Detect which cell encompasses the target text, then output its [X, Y] center coordinate. 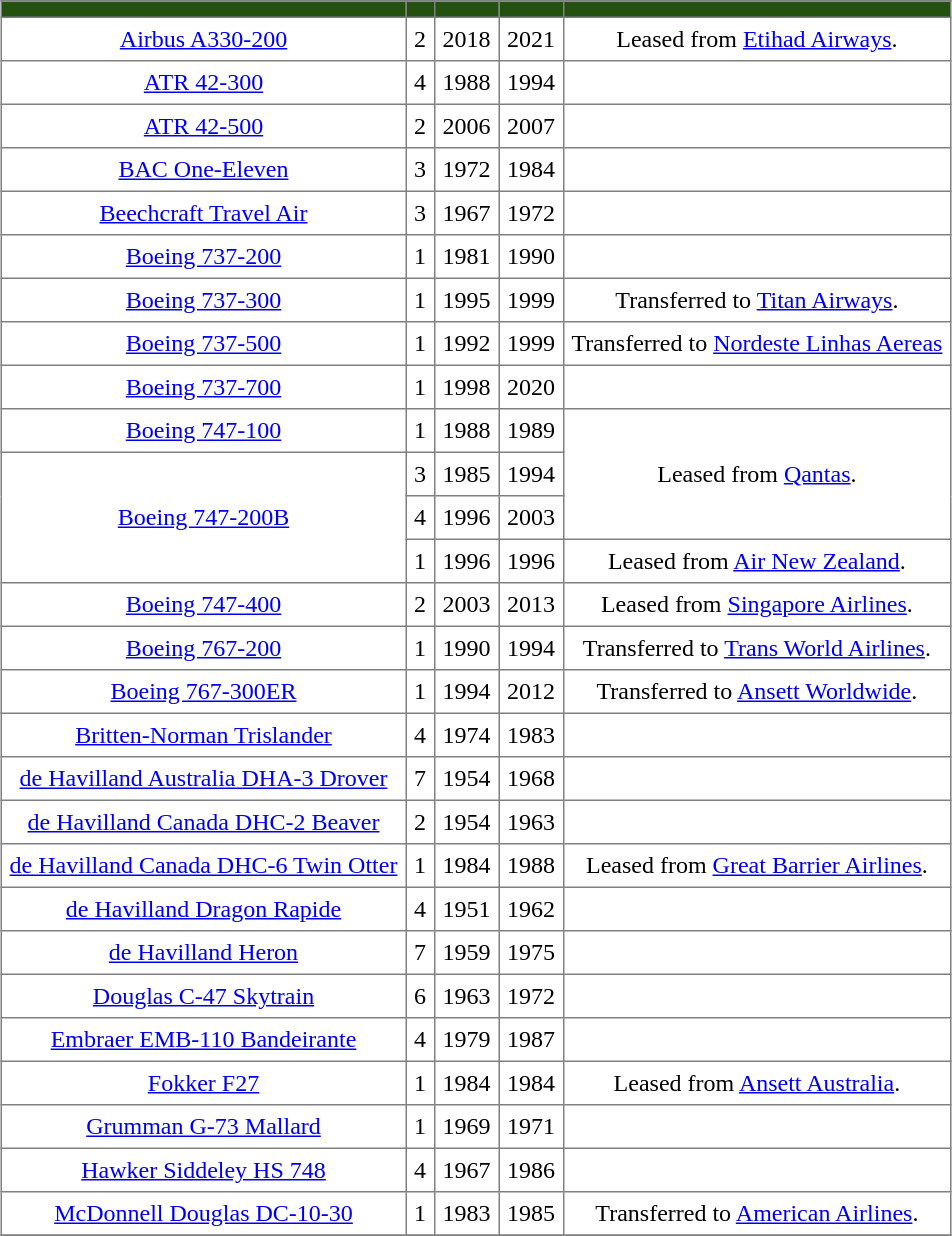
de Havilland Canada DHC-6 Twin Otter [203, 866]
2021 [531, 39]
Boeing 747-400 [203, 605]
1969 [466, 1127]
2007 [531, 126]
1968 [531, 779]
Boeing 767-300ER [203, 692]
Fokker F27 [203, 1083]
Boeing 737-500 [203, 344]
ATR 42-300 [203, 83]
2012 [531, 692]
ATR 42-500 [203, 126]
1989 [531, 431]
2013 [531, 605]
1974 [466, 735]
1992 [466, 344]
2006 [466, 126]
de Havilland Dragon Rapide [203, 909]
1987 [531, 1040]
Boeing 747-100 [203, 431]
1975 [531, 953]
Transferred to American Airlines. [757, 1214]
Leased from Air New Zealand. [757, 561]
2020 [531, 387]
1981 [466, 257]
Transferred to Titan Airways. [757, 300]
de Havilland Heron [203, 953]
Boeing 737-300 [203, 300]
Airbus A330-200 [203, 39]
BAC One-Eleven [203, 170]
Hawker Siddeley HS 748 [203, 1170]
Boeing 767-200 [203, 648]
1951 [466, 909]
Douglas C-47 Skytrain [203, 996]
Leased from Singapore Airlines. [757, 605]
Britten-Norman Trislander [203, 735]
Boeing 737-700 [203, 387]
Leased from Etihad Airways. [757, 39]
Grumman G-73 Mallard [203, 1127]
Transferred to Ansett Worldwide. [757, 692]
1998 [466, 387]
1995 [466, 300]
Transferred to Nordeste Linhas Aereas [757, 344]
Leased from Great Barrier Airlines. [757, 866]
1962 [531, 909]
1986 [531, 1170]
1971 [531, 1127]
6 [420, 996]
McDonnell Douglas DC-10-30 [203, 1214]
Embraer EMB-110 Bandeirante [203, 1040]
2018 [466, 39]
Boeing 737-200 [203, 257]
Boeing 747-200B [203, 517]
de Havilland Canada DHC-2 Beaver [203, 822]
Leased from Qantas. [757, 474]
Transferred to Trans World Airlines. [757, 648]
de Havilland Australia DHA-3 Drover [203, 779]
Leased from Ansett Australia. [757, 1083]
1959 [466, 953]
1979 [466, 1040]
Beechcraft Travel Air [203, 213]
